Scan for the cell matching the given text and deliver its (x, y) coordinate at center. 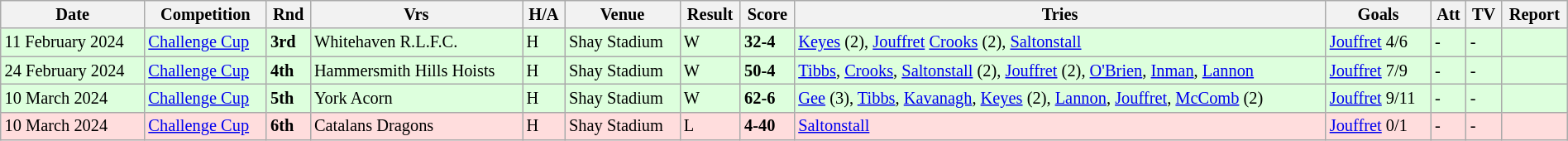
62-6 (767, 98)
Jouffret 4/6 (1378, 42)
Result (710, 14)
Date (73, 14)
Keyes (2), Jouffret Crooks (2), Saltonstall (1059, 42)
Venue (622, 14)
5th (288, 98)
4-40 (767, 126)
50-4 (767, 70)
Vrs (417, 14)
11 February 2024 (73, 42)
Jouffret 9/11 (1378, 98)
Gee (3), Tibbs, Kavanagh, Keyes (2), Lannon, Jouffret, McComb (2) (1059, 98)
Tibbs, Crooks, Saltonstall (2), Jouffret (2), O'Brien, Inman, Lannon (1059, 70)
Att (1449, 14)
Rnd (288, 14)
32-4 (767, 42)
Jouffret 0/1 (1378, 126)
Tries (1059, 14)
Report (1535, 14)
3rd (288, 42)
York Acorn (417, 98)
H/A (544, 14)
Hammersmith Hills Hoists (417, 70)
Score (767, 14)
Catalans Dragons (417, 126)
6th (288, 126)
Jouffret 7/9 (1378, 70)
Goals (1378, 14)
Saltonstall (1059, 126)
L (710, 126)
Whitehaven R.L.F.C. (417, 42)
TV (1484, 14)
24 February 2024 (73, 70)
Competition (206, 14)
4th (288, 70)
